Output the (X, Y) coordinate of the center of the cell containing the given text.  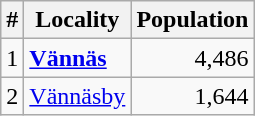
Vännäsby (78, 96)
1,644 (192, 96)
4,486 (192, 58)
1 (12, 58)
Population (192, 20)
Locality (78, 20)
# (12, 20)
Vännäs (78, 58)
2 (12, 96)
